Scan for the cell matching the given text and deliver its [X, Y] coordinate at center. 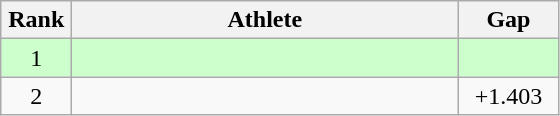
Athlete [265, 20]
+1.403 [508, 96]
2 [36, 96]
Gap [508, 20]
1 [36, 58]
Rank [36, 20]
